Detect which cell encompasses the target text, then output its (x, y) center coordinate. 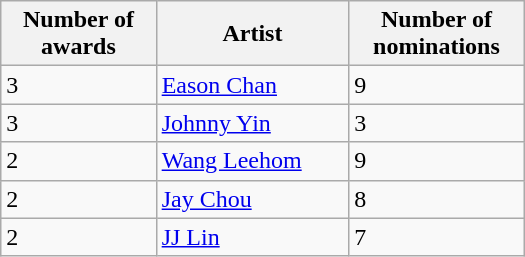
Artist (252, 34)
7 (437, 237)
Wang Leehom (252, 161)
Jay Chou (252, 199)
Number ofawards (78, 34)
Eason Chan (252, 85)
8 (437, 199)
JJ Lin (252, 237)
Johnny Yin (252, 123)
Number ofnominations (437, 34)
